Detect which cell encompasses the target text, then output its (X, Y) center coordinate. 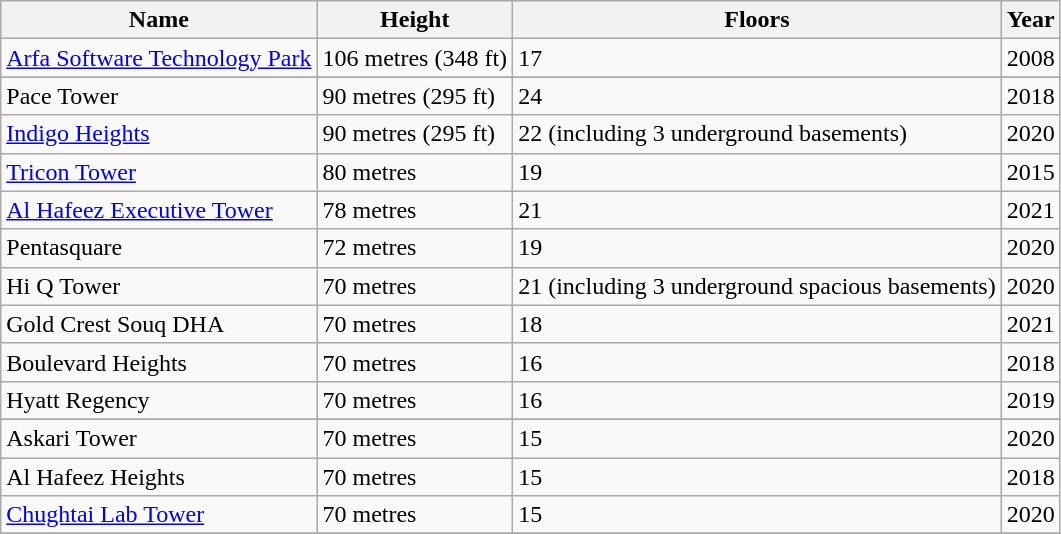
Pace Tower (159, 96)
Gold Crest Souq DHA (159, 324)
Pentasquare (159, 248)
Height (415, 20)
2008 (1030, 58)
17 (758, 58)
78 metres (415, 210)
Tricon Tower (159, 172)
Arfa Software Technology Park (159, 58)
Al Hafeez Heights (159, 477)
Indigo Heights (159, 134)
Al Hafeez Executive Tower (159, 210)
Hyatt Regency (159, 400)
Askari Tower (159, 438)
21 (including 3 underground spacious basements) (758, 286)
72 metres (415, 248)
22 (including 3 underground basements) (758, 134)
Chughtai Lab Tower (159, 515)
80 metres (415, 172)
21 (758, 210)
Boulevard Heights (159, 362)
Hi Q Tower (159, 286)
Year (1030, 20)
2015 (1030, 172)
Floors (758, 20)
106 metres (348 ft) (415, 58)
18 (758, 324)
2019 (1030, 400)
Name (159, 20)
24 (758, 96)
